Scan for the cell matching the given text and deliver its (x, y) coordinate at center. 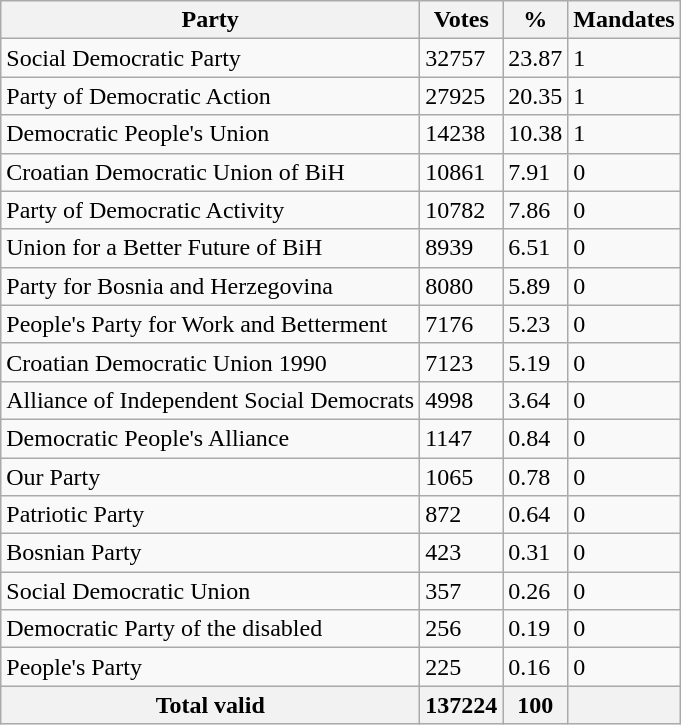
10.38 (536, 134)
8939 (462, 248)
5.19 (536, 362)
% (536, 20)
Social Democratic Party (210, 58)
20.35 (536, 96)
10861 (462, 172)
10782 (462, 210)
27925 (462, 96)
Votes (462, 20)
7.91 (536, 172)
137224 (462, 705)
Bosnian Party (210, 553)
People's Party for Work and Betterment (210, 324)
1065 (462, 477)
Total valid (210, 705)
Party for Bosnia and Herzegovina (210, 286)
423 (462, 553)
7123 (462, 362)
7.86 (536, 210)
1147 (462, 438)
Democratic People's Alliance (210, 438)
0.64 (536, 515)
Patriotic Party (210, 515)
0.16 (536, 667)
Croatian Democratic Union 1990 (210, 362)
4998 (462, 400)
0.26 (536, 591)
0.78 (536, 477)
Our Party (210, 477)
7176 (462, 324)
872 (462, 515)
225 (462, 667)
Mandates (624, 20)
8080 (462, 286)
Union for a Better Future of BiH (210, 248)
32757 (462, 58)
Party (210, 20)
3.64 (536, 400)
0.31 (536, 553)
Democratic Party of the disabled (210, 629)
256 (462, 629)
Social Democratic Union (210, 591)
6.51 (536, 248)
People's Party (210, 667)
357 (462, 591)
100 (536, 705)
0.84 (536, 438)
Democratic People's Union (210, 134)
23.87 (536, 58)
Croatian Democratic Union of BiH (210, 172)
5.23 (536, 324)
14238 (462, 134)
Party of Democratic Activity (210, 210)
5.89 (536, 286)
Alliance of Independent Social Democrats (210, 400)
0.19 (536, 629)
Party of Democratic Action (210, 96)
